Determine the (x, y) coordinate at the center of the cell enclosing the given text.  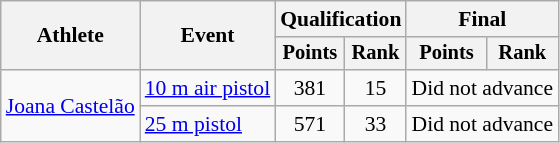
33 (376, 124)
381 (310, 88)
Final (482, 19)
10 m air pistol (208, 88)
571 (310, 124)
Joana Castelão (70, 106)
Event (208, 36)
15 (376, 88)
25 m pistol (208, 124)
Qualification (340, 19)
Athlete (70, 36)
